Capture the cell that displays the provided text and extract its (x, y) central coordinate. 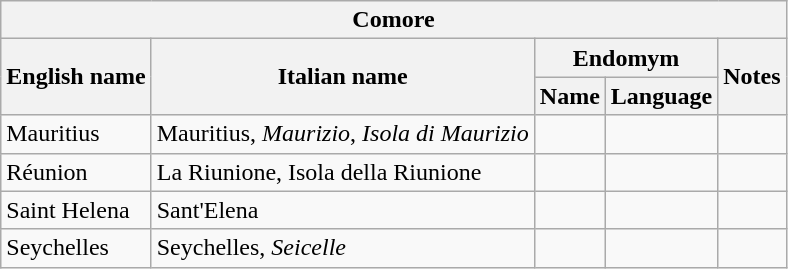
Seychelles (76, 248)
Language (661, 96)
English name (76, 77)
Comore (394, 20)
Italian name (342, 77)
Notes (752, 77)
Mauritius (76, 134)
Seychelles, Seicelle (342, 248)
Sant'Elena (342, 210)
Mauritius, Maurizio, Isola di Maurizio (342, 134)
Endomym (626, 58)
Saint Helena (76, 210)
La Riunione, Isola della Riunione (342, 172)
Réunion (76, 172)
Name (570, 96)
